From the cell containing the given text, extract its center point as [x, y] coordinate. 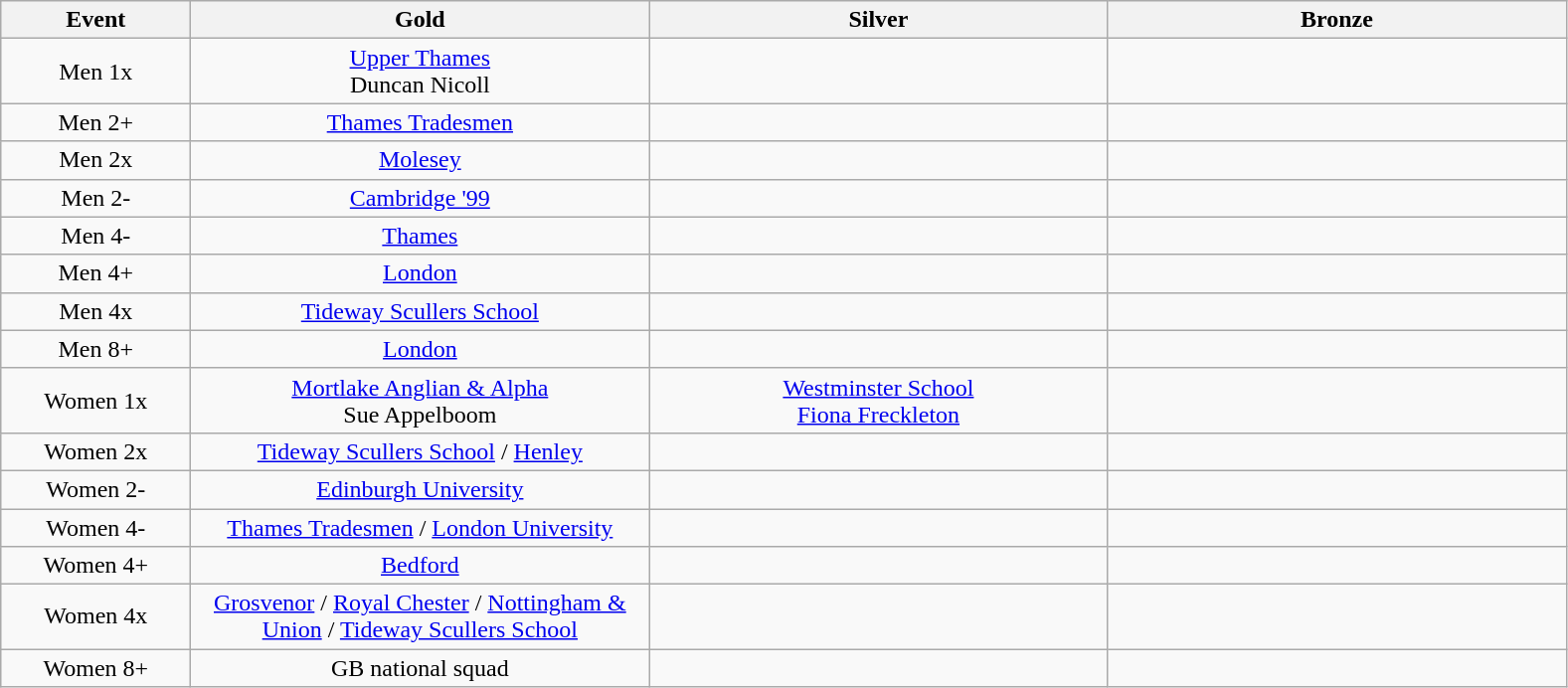
Men 2x [95, 160]
Mortlake Anglian & AlphaSue Appelboom [420, 400]
Grosvenor / Royal Chester / Nottingham & Union / Tideway Scullers School [420, 616]
Women 8+ [95, 668]
Event [95, 20]
Bedford [420, 566]
Women 4- [95, 528]
Men 4+ [95, 273]
GB national squad [420, 668]
Cambridge '99 [420, 198]
Men 8+ [95, 349]
Men 4x [95, 311]
Upper ThamesDuncan Nicoll [420, 72]
Men 4- [95, 236]
Women 4+ [95, 566]
Men 2+ [95, 122]
Thames Tradesmen [420, 122]
Westminster SchoolFiona Freckleton [879, 400]
Thames [420, 236]
Women 2x [95, 451]
Women 1x [95, 400]
Men 2- [95, 198]
Women 4x [95, 616]
Molesey [420, 160]
Bronze [1336, 20]
Tideway Scullers School [420, 311]
Silver [879, 20]
Edinburgh University [420, 489]
Women 2- [95, 489]
Thames Tradesmen / London University [420, 528]
Gold [420, 20]
Tideway Scullers School / Henley [420, 451]
Men 1x [95, 72]
